Return the [X, Y] coordinate for the center point of the cell that contains the specified text.  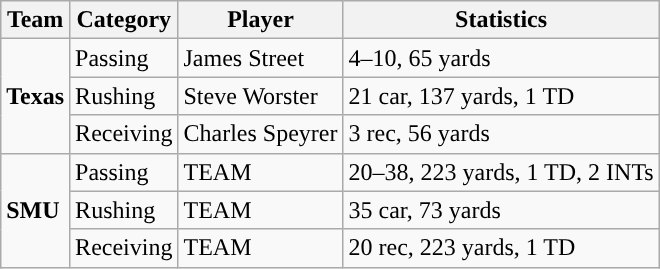
Statistics [501, 20]
Charles Speyrer [260, 134]
SMU [36, 210]
Player [260, 20]
35 car, 73 yards [501, 210]
4–10, 65 yards [501, 58]
20 rec, 223 yards, 1 TD [501, 248]
Category [124, 20]
20–38, 223 yards, 1 TD, 2 INTs [501, 172]
Steve Worster [260, 96]
James Street [260, 58]
Team [36, 20]
3 rec, 56 yards [501, 134]
Texas [36, 96]
21 car, 137 yards, 1 TD [501, 96]
